Detect which cell encompasses the target text, then output its (X, Y) center coordinate. 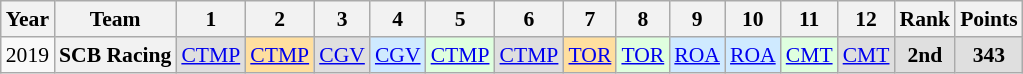
3 (342, 19)
7 (590, 19)
Points (989, 19)
Year (28, 19)
6 (530, 19)
Rank (926, 19)
2nd (926, 55)
9 (697, 19)
343 (989, 55)
2019 (28, 55)
10 (753, 19)
12 (866, 19)
5 (460, 19)
4 (398, 19)
Team (115, 19)
1 (210, 19)
8 (642, 19)
2 (280, 19)
11 (810, 19)
SCB Racing (115, 55)
